Capture the cell that displays the provided text and extract its [X, Y] central coordinate. 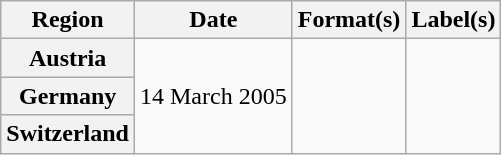
Germany [68, 96]
Region [68, 20]
Date [213, 20]
14 March 2005 [213, 96]
Format(s) [349, 20]
Label(s) [454, 20]
Austria [68, 58]
Switzerland [68, 134]
